Search for the cell housing the specified text and yield its (X, Y) center coordinate. 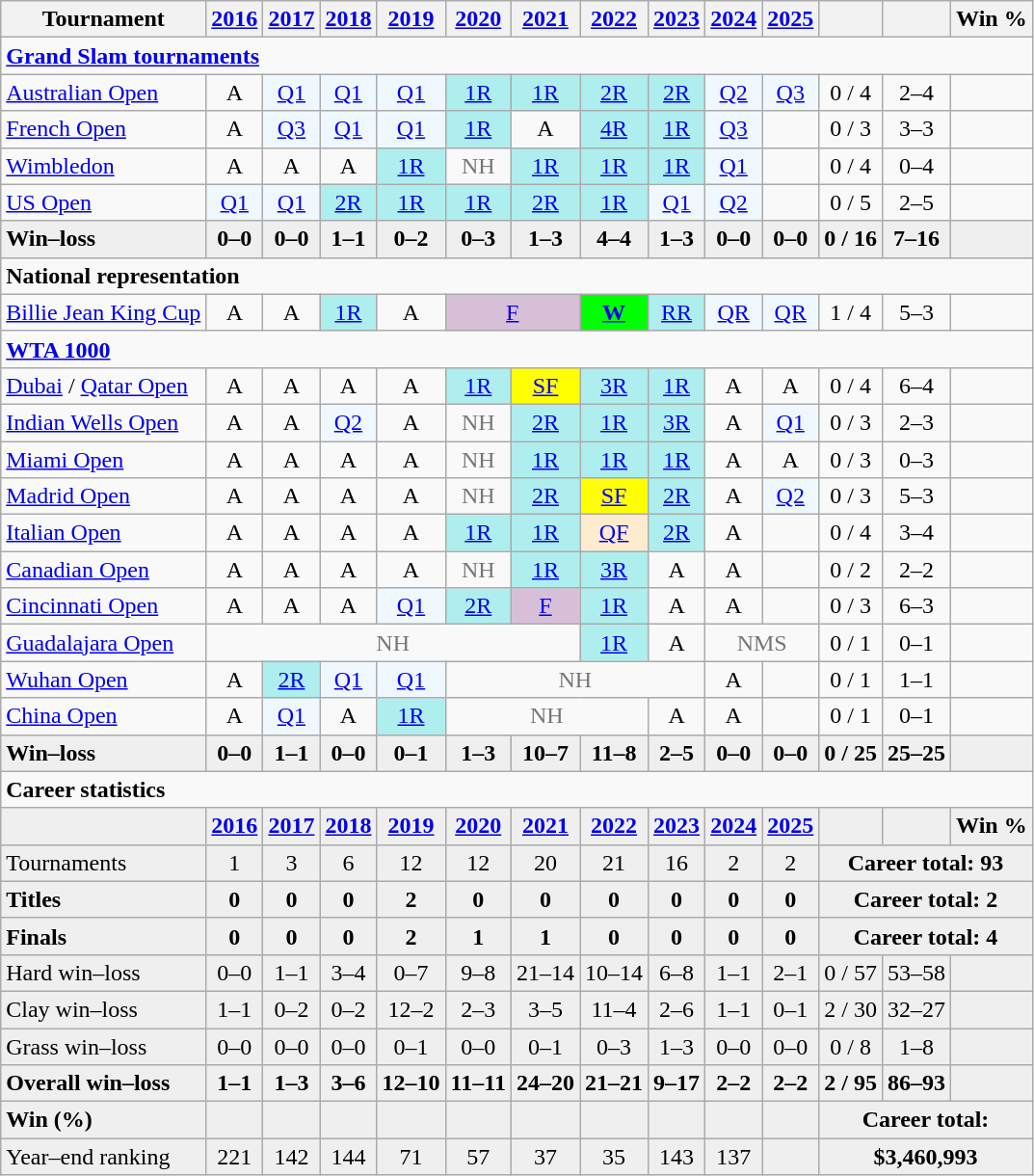
0 / 16 (851, 239)
2–6 (676, 1009)
Madrid Open (104, 496)
10–14 (615, 973)
French Open (104, 129)
QF (615, 533)
6–3 (917, 606)
12–2 (411, 1009)
7–16 (917, 239)
221 (235, 1157)
137 (734, 1157)
143 (676, 1157)
2 / 95 (851, 1083)
Grass win–loss (104, 1046)
W (615, 312)
Wuhan Open (104, 680)
0 / 57 (851, 973)
3–6 (349, 1083)
11–11 (478, 1083)
Cincinnati Open (104, 606)
Year–end ranking (104, 1157)
35 (615, 1157)
Indian Wells Open (104, 422)
12–10 (411, 1083)
Billie Jean King Cup (104, 312)
Finals (104, 936)
2 / 30 (851, 1009)
0–4 (917, 166)
21–14 (545, 973)
0 / 5 (851, 202)
China Open (104, 716)
Career total: (925, 1120)
20 (545, 863)
142 (291, 1157)
71 (411, 1157)
0 / 2 (851, 570)
6–4 (917, 386)
National representation (517, 276)
11–8 (615, 753)
4R (615, 129)
57 (478, 1157)
21–21 (615, 1083)
US Open (104, 202)
Hard win–loss (104, 973)
16 (676, 863)
2–4 (917, 93)
11–4 (615, 1009)
6 (349, 863)
Tournament (104, 19)
Wimbledon (104, 166)
3–3 (917, 129)
4–4 (615, 239)
Overall win–loss (104, 1083)
53–58 (917, 973)
Dubai / Qatar Open (104, 386)
32–27 (917, 1009)
3 (291, 863)
Career total: 2 (925, 899)
Win (%) (104, 1120)
86–93 (917, 1083)
144 (349, 1157)
RR (676, 312)
Tournaments (104, 863)
1–8 (917, 1046)
1 / 4 (851, 312)
Guadalajara Open (104, 643)
25–25 (917, 753)
NMS (762, 643)
Australian Open (104, 93)
37 (545, 1157)
Italian Open (104, 533)
Career total: 93 (925, 863)
0 / 8 (851, 1046)
Grand Slam tournaments (517, 56)
24–20 (545, 1083)
Career statistics (517, 789)
6–8 (676, 973)
$3,460,993 (925, 1157)
Titles (104, 899)
Career total: 4 (925, 936)
Miami Open (104, 460)
0–7 (411, 973)
Clay win–loss (104, 1009)
21 (615, 863)
WTA 1000 (517, 349)
2–1 (790, 973)
9–17 (676, 1083)
Canadian Open (104, 570)
0 / 25 (851, 753)
9–8 (478, 973)
10–7 (545, 753)
3–5 (545, 1009)
